From the cell containing the given text, extract its center point as (x, y) coordinate. 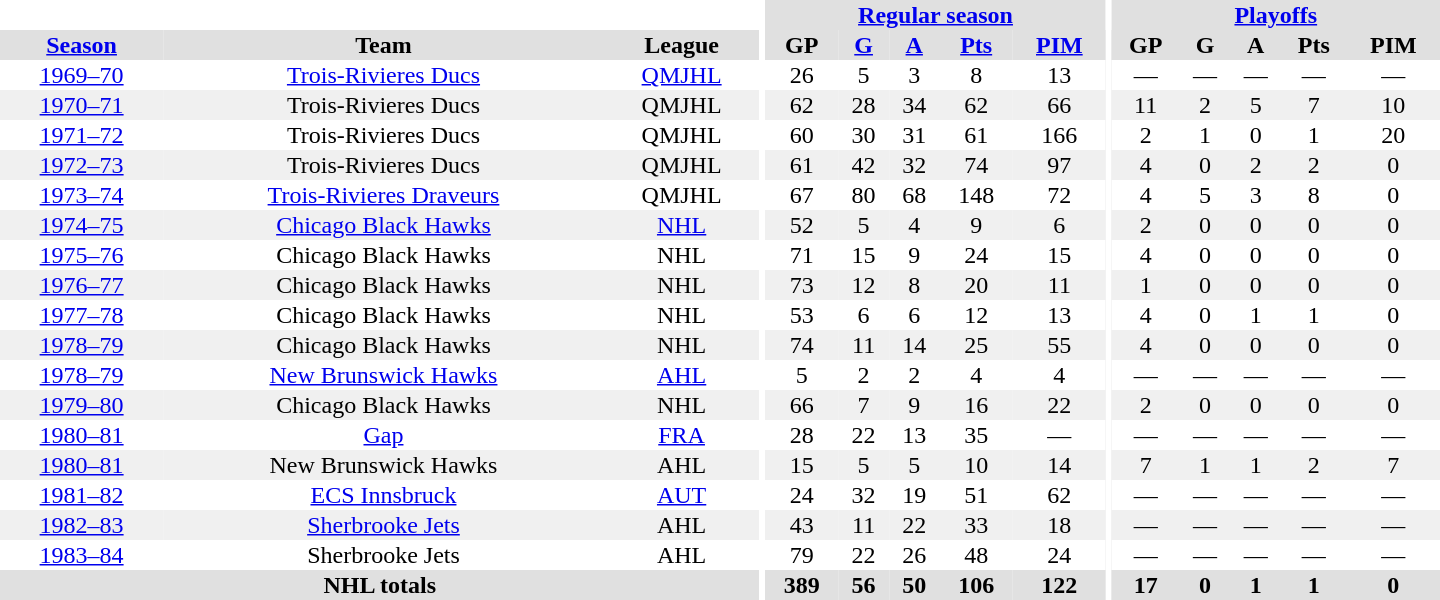
56 (864, 585)
League (682, 45)
60 (802, 135)
19 (914, 495)
1975–76 (82, 255)
Trois-Rivieres Draveurs (383, 195)
NHL totals (380, 585)
71 (802, 255)
Season (82, 45)
67 (802, 195)
1977–78 (82, 315)
31 (914, 135)
FRA (682, 435)
AUT (682, 495)
48 (976, 555)
80 (864, 195)
1979–80 (82, 405)
Team (383, 45)
16 (976, 405)
Regular season (936, 15)
Playoffs (1276, 15)
52 (802, 225)
97 (1060, 165)
79 (802, 555)
68 (914, 195)
1983–84 (82, 555)
51 (976, 495)
1970–71 (82, 105)
25 (976, 345)
72 (1060, 195)
18 (1060, 525)
1973–74 (82, 195)
1969–70 (82, 75)
1982–83 (82, 525)
Gap (383, 435)
1976–77 (82, 285)
1971–72 (82, 135)
1981–82 (82, 495)
17 (1146, 585)
53 (802, 315)
ECS Innsbruck (383, 495)
106 (976, 585)
42 (864, 165)
1974–75 (82, 225)
1972–73 (82, 165)
43 (802, 525)
50 (914, 585)
122 (1060, 585)
73 (802, 285)
33 (976, 525)
148 (976, 195)
34 (914, 105)
30 (864, 135)
166 (1060, 135)
55 (1060, 345)
389 (802, 585)
35 (976, 435)
